Return the [X, Y] coordinate for the center point of the cell that contains the specified text.  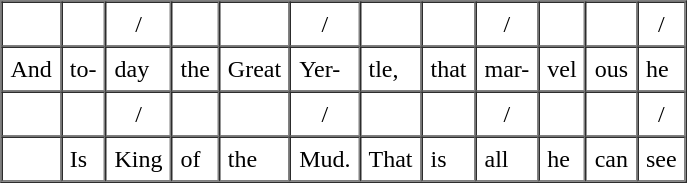
to- [84, 68]
of [196, 158]
that [448, 68]
Mud. [324, 158]
That [390, 158]
day [139, 68]
King [139, 158]
Is [84, 158]
Yer- [324, 68]
ous [612, 68]
Great [254, 68]
can [612, 158]
tle, [390, 68]
see [662, 158]
all [506, 158]
vel [562, 68]
And [32, 68]
is [448, 158]
mar- [506, 68]
